Return (x, y) of the center of cell containing provided text 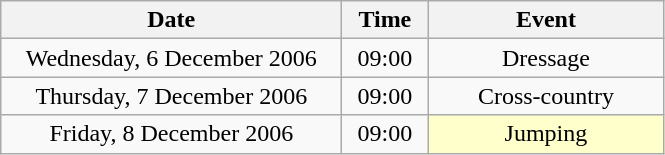
Friday, 8 December 2006 (172, 134)
Time (385, 20)
Dressage (546, 58)
Event (546, 20)
Thursday, 7 December 2006 (172, 96)
Cross-country (546, 96)
Wednesday, 6 December 2006 (172, 58)
Jumping (546, 134)
Date (172, 20)
